Output the [X, Y] coordinate of the center of the cell containing the given text.  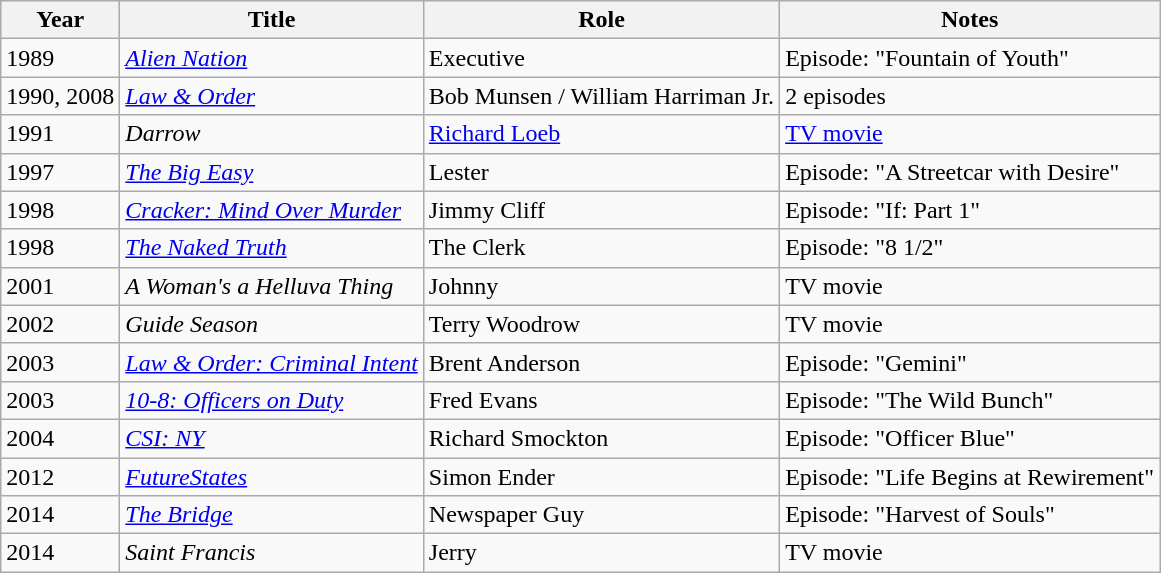
Newspaper Guy [601, 515]
FutureStates [272, 477]
The Bridge [272, 515]
1997 [60, 172]
2001 [60, 286]
Episode: "The Wild Bunch" [970, 400]
Episode: "8 1/2" [970, 248]
Guide Season [272, 324]
Role [601, 20]
Terry Woodrow [601, 324]
Law & Order: Criminal Intent [272, 362]
Episode: "Life Begins at Rewirement" [970, 477]
Saint Francis [272, 553]
Episode: "A Streetcar with Desire" [970, 172]
Year [60, 20]
Law & Order [272, 96]
A Woman's a Helluva Thing [272, 286]
Jerry [601, 553]
CSI: NY [272, 438]
Episode: "Fountain of Youth" [970, 58]
Bob Munsen / William Harriman Jr. [601, 96]
Richard Loeb [601, 134]
2004 [60, 438]
2002 [60, 324]
1991 [60, 134]
Darrow [272, 134]
Fred Evans [601, 400]
Notes [970, 20]
1989 [60, 58]
Simon Ender [601, 477]
2012 [60, 477]
Episode: "Harvest of Souls" [970, 515]
Brent Anderson [601, 362]
10-8: Officers on Duty [272, 400]
Episode: "Gemini" [970, 362]
The Big Easy [272, 172]
Cracker: Mind Over Murder [272, 210]
Johnny [601, 286]
Alien Nation [272, 58]
Richard Smockton [601, 438]
Jimmy Cliff [601, 210]
Episode: "If: Part 1" [970, 210]
Executive [601, 58]
1990, 2008 [60, 96]
The Clerk [601, 248]
Title [272, 20]
Episode: "Officer Blue" [970, 438]
2 episodes [970, 96]
The Naked Truth [272, 248]
Lester [601, 172]
